Provide the [X, Y] coordinate of the cell's center where the given text is located.  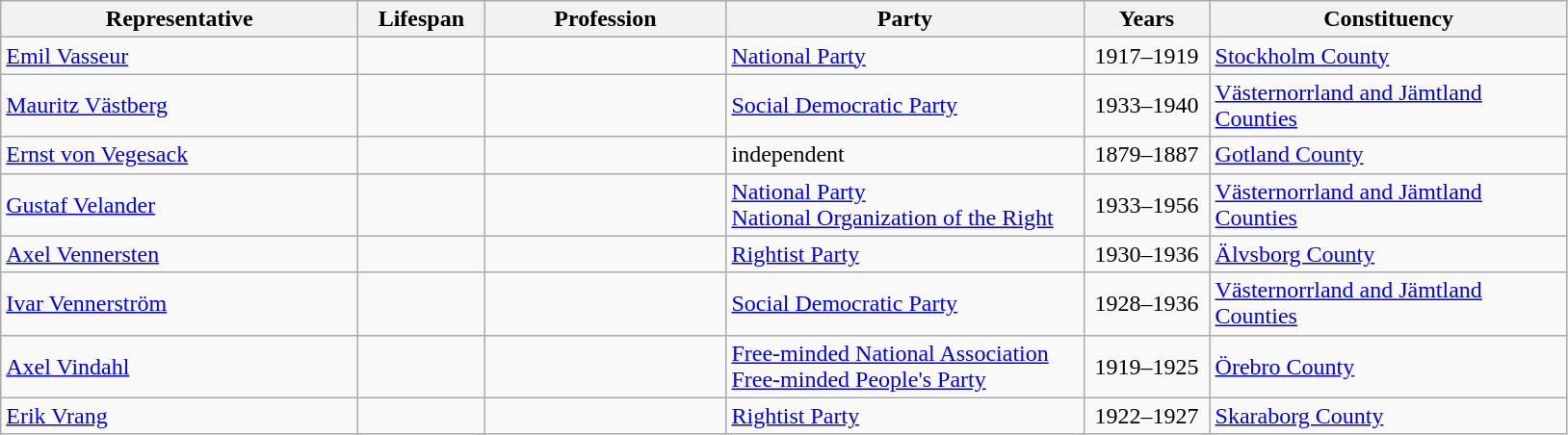
1919–1925 [1146, 366]
Party [905, 19]
1933–1940 [1146, 106]
National Party [905, 56]
Profession [605, 19]
Emil Vasseur [179, 56]
Free-minded National Association Free-minded People's Party [905, 366]
Ivar Vennerström [179, 304]
Erik Vrang [179, 416]
Representative [179, 19]
Axel Vennersten [179, 254]
Gustaf Velander [179, 204]
Stockholm County [1389, 56]
Years [1146, 19]
Örebro County [1389, 366]
1928–1936 [1146, 304]
Skaraborg County [1389, 416]
1930–1936 [1146, 254]
Ernst von Vegesack [179, 155]
Axel Vindahl [179, 366]
independent [905, 155]
Constituency [1389, 19]
Gotland County [1389, 155]
National Party National Organization of the Right [905, 204]
1922–1927 [1146, 416]
Älvsborg County [1389, 254]
Mauritz Västberg [179, 106]
1879–1887 [1146, 155]
1917–1919 [1146, 56]
1933–1956 [1146, 204]
Lifespan [422, 19]
